For the text-containing cell, return its midpoint in [x, y] coordinate format. 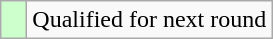
Qualified for next round [150, 20]
